Determine the (x, y) coordinate at the center of the cell enclosing the given text.  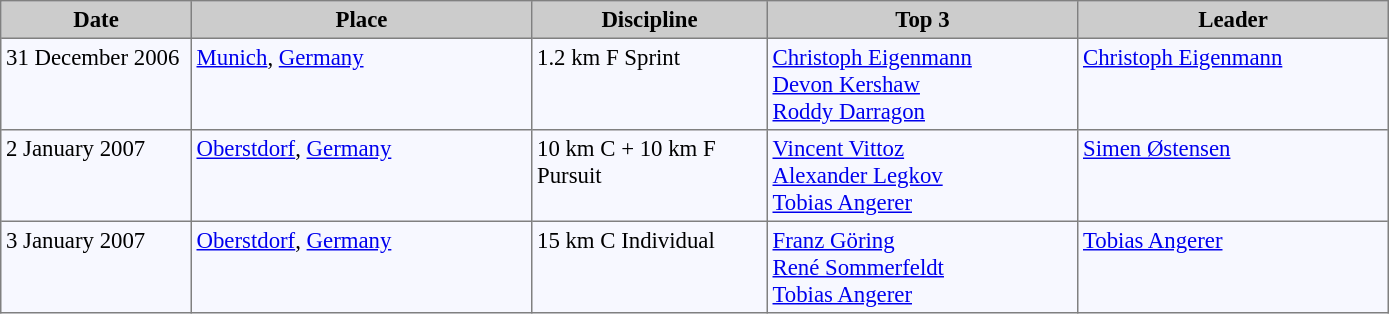
31 December 2006 (96, 84)
Date (96, 20)
Tobias Angerer (1233, 267)
Christoph Eigenmann Devon Kershaw Roddy Darragon (922, 84)
Munich, Germany (361, 84)
3 January 2007 (96, 267)
Simen Østensen (1233, 176)
2 January 2007 (96, 176)
Vincent Vittoz Alexander Legkov Tobias Angerer (922, 176)
15 km C Individual (650, 267)
Place (361, 20)
10 km C + 10 km F Pursuit (650, 176)
Discipline (650, 20)
Top 3 (922, 20)
Leader (1233, 20)
Franz Göring René Sommerfeldt Tobias Angerer (922, 267)
1.2 km F Sprint (650, 84)
Christoph Eigenmann (1233, 84)
